Extract the [X, Y] coordinate from the center of the cell holding the provided text.  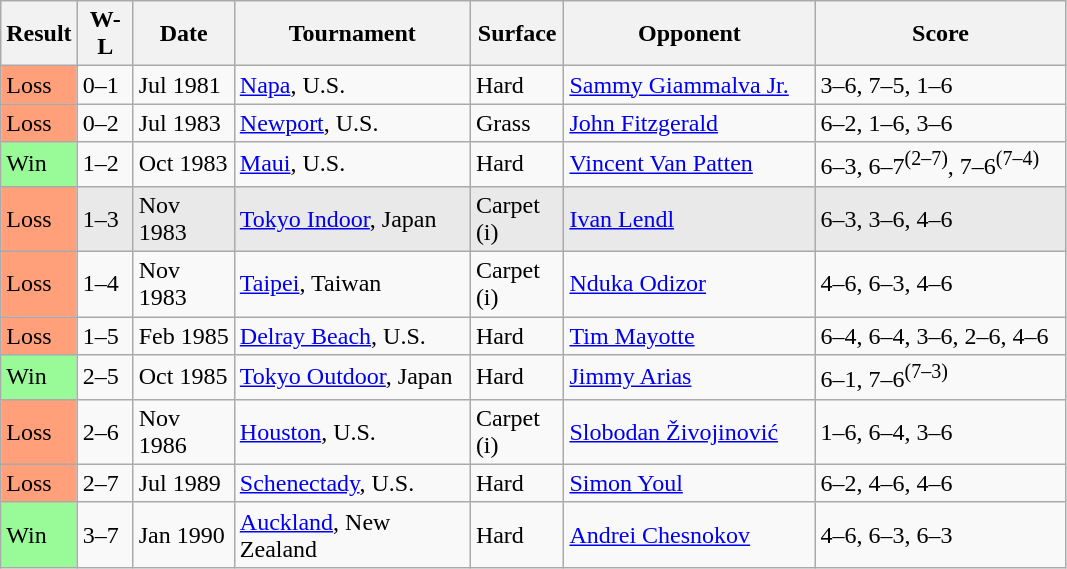
0–2 [105, 123]
4–6, 6–3, 6–3 [940, 534]
Maui, U.S. [352, 164]
1–2 [105, 164]
6–2, 1–6, 3–6 [940, 123]
Tokyo Outdoor, Japan [352, 378]
Andrei Chesnokov [690, 534]
Sammy Giammalva Jr. [690, 85]
Napa, U.S. [352, 85]
Surface [517, 34]
Schenectady, U.S. [352, 483]
Newport, U.S. [352, 123]
Ivan Lendl [690, 218]
Taipei, Taiwan [352, 284]
2–7 [105, 483]
Simon Youl [690, 483]
3–6, 7–5, 1–6 [940, 85]
1–4 [105, 284]
W-L [105, 34]
Delray Beach, U.S. [352, 336]
1–5 [105, 336]
Grass [517, 123]
Jimmy Arias [690, 378]
6–1, 7–6(7–3) [940, 378]
2–5 [105, 378]
Tim Mayotte [690, 336]
3–7 [105, 534]
6–4, 6–4, 3–6, 2–6, 4–6 [940, 336]
Jan 1990 [184, 534]
Score [940, 34]
2–6 [105, 432]
6–2, 4–6, 4–6 [940, 483]
Nov 1986 [184, 432]
Tokyo Indoor, Japan [352, 218]
Auckland, New Zealand [352, 534]
1–6, 6–4, 3–6 [940, 432]
Jul 1981 [184, 85]
6–3, 3–6, 4–6 [940, 218]
Nduka Odizor [690, 284]
Jul 1983 [184, 123]
Vincent Van Patten [690, 164]
Houston, U.S. [352, 432]
Tournament [352, 34]
John Fitzgerald [690, 123]
4–6, 6–3, 4–6 [940, 284]
Feb 1985 [184, 336]
Oct 1983 [184, 164]
6–3, 6–7(2–7), 7–6(7–4) [940, 164]
0–1 [105, 85]
Oct 1985 [184, 378]
Date [184, 34]
Result [39, 34]
Opponent [690, 34]
1–3 [105, 218]
Slobodan Živojinović [690, 432]
Jul 1989 [184, 483]
